From the cell containing the given text, extract its center point as [x, y] coordinate. 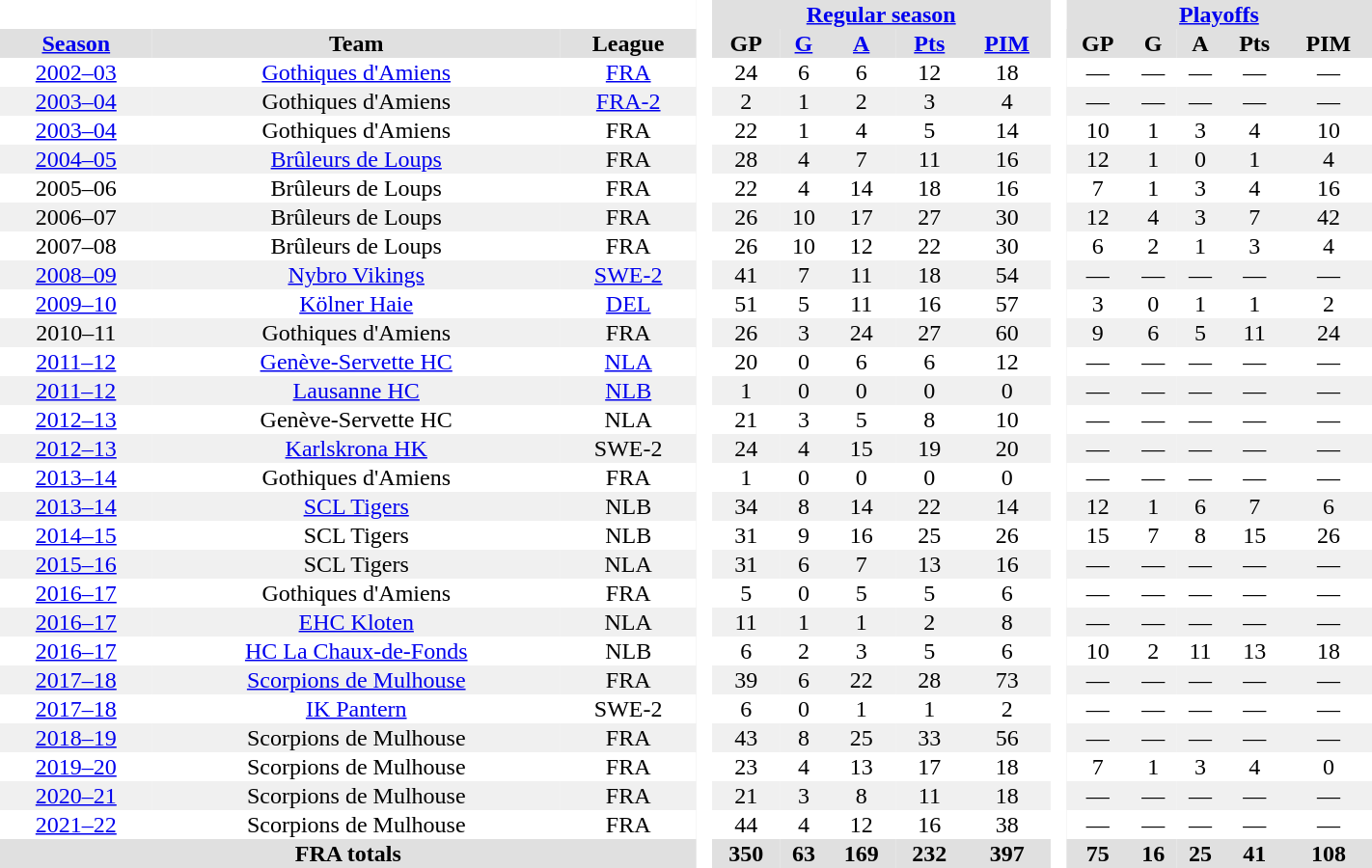
2004–05 [76, 159]
FRA totals [348, 854]
2018–19 [76, 738]
108 [1329, 854]
DEL [629, 304]
Season [76, 43]
44 [747, 825]
75 [1098, 854]
60 [1007, 333]
HC La Chaux-de-Fonds [357, 651]
34 [747, 506]
2009–10 [76, 304]
2014–15 [76, 535]
2019–20 [76, 767]
54 [1007, 275]
232 [930, 854]
IK Pantern [357, 709]
38 [1007, 825]
Kölner Haie [357, 304]
2015–16 [76, 564]
Team [357, 43]
19 [930, 448]
42 [1329, 217]
169 [861, 854]
2005–06 [76, 188]
2002–03 [76, 72]
350 [747, 854]
63 [803, 854]
Karlskrona HK [357, 448]
Playoffs [1220, 14]
2008–09 [76, 275]
51 [747, 304]
2006–07 [76, 217]
Lausanne HC [357, 391]
EHC Kloten [357, 622]
23 [747, 767]
397 [1007, 854]
39 [747, 680]
FRA-2 [629, 101]
2007–08 [76, 246]
League [629, 43]
56 [1007, 738]
43 [747, 738]
33 [930, 738]
2021–22 [76, 825]
73 [1007, 680]
Nybro Vikings [357, 275]
Regular season [882, 14]
2010–11 [76, 333]
57 [1007, 304]
2020–21 [76, 796]
